Capture the cell that displays the provided text and extract its (X, Y) central coordinate. 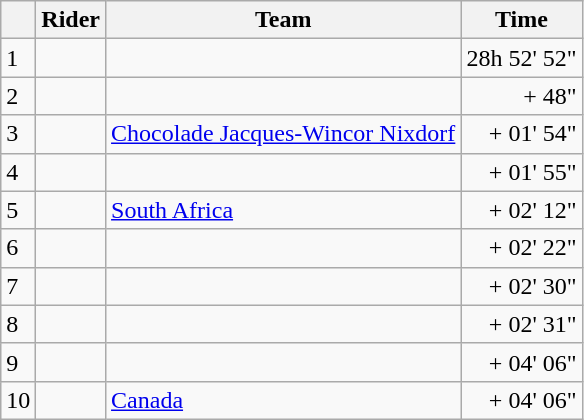
8 (18, 324)
7 (18, 286)
+ 02' 31" (522, 324)
+ 02' 30" (522, 286)
+ 02' 22" (522, 248)
+ 01' 55" (522, 172)
Rider (71, 20)
Time (522, 20)
South Africa (284, 210)
4 (18, 172)
28h 52' 52" (522, 58)
9 (18, 362)
Team (284, 20)
10 (18, 400)
5 (18, 210)
1 (18, 58)
3 (18, 134)
+ 48" (522, 96)
2 (18, 96)
6 (18, 248)
Canada (284, 400)
Chocolade Jacques-Wincor Nixdorf (284, 134)
+ 01' 54" (522, 134)
+ 02' 12" (522, 210)
